Find where the given text appears and provide that cell's center as (X, Y) coordinate. 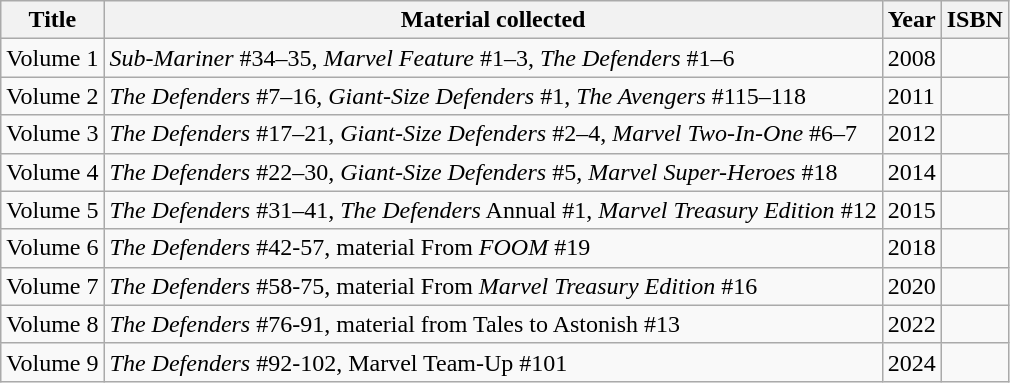
ISBN (974, 20)
Volume 5 (52, 210)
The Defenders #76-91, material from Tales to Astonish #13 (493, 324)
The Defenders #7–16, Giant-Size Defenders #1, The Avengers #115–118 (493, 96)
Material collected (493, 20)
The Defenders #58-75, material From Marvel Treasury Edition #16 (493, 286)
Volume 6 (52, 248)
2011 (912, 96)
Volume 1 (52, 58)
The Defenders #17–21, Giant-Size Defenders #2–4, Marvel Two-In-One #6–7 (493, 134)
2022 (912, 324)
Volume 2 (52, 96)
2014 (912, 172)
The Defenders #31–41, The Defenders Annual #1, Marvel Treasury Edition #12 (493, 210)
Volume 7 (52, 286)
The Defenders #92-102, Marvel Team-Up #101 (493, 362)
The Defenders #42-57, material From FOOM #19 (493, 248)
Volume 4 (52, 172)
2020 (912, 286)
2024 (912, 362)
2015 (912, 210)
Title (52, 20)
2012 (912, 134)
Volume 9 (52, 362)
Sub-Mariner #34–35, Marvel Feature #1–3, The Defenders #1–6 (493, 58)
The Defenders #22–30, Giant-Size Defenders #5, Marvel Super-Heroes #18 (493, 172)
Volume 3 (52, 134)
2008 (912, 58)
2018 (912, 248)
Volume 8 (52, 324)
Year (912, 20)
